For the text-containing cell, return its midpoint in (x, y) coordinate format. 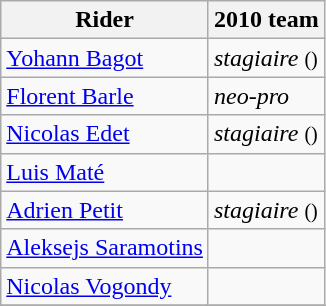
Adrien Petit (105, 210)
Florent Barle (105, 96)
Nicolas Edet (105, 134)
Yohann Bagot (105, 58)
Luis Maté (105, 172)
Rider (105, 20)
2010 team (266, 20)
neo-pro (266, 96)
Nicolas Vogondy (105, 286)
Aleksejs Saramotins (105, 248)
